Identify which cell holds the provided text, then report its (x, y) central coordinate. 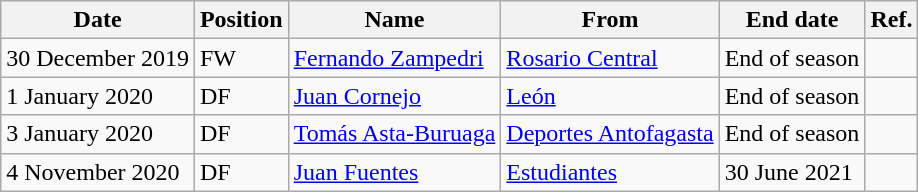
Rosario Central (610, 58)
Name (394, 20)
Juan Cornejo (394, 96)
Tomás Asta-Buruaga (394, 134)
From (610, 20)
León (610, 96)
Position (241, 20)
1 January 2020 (98, 96)
Deportes Antofagasta (610, 134)
4 November 2020 (98, 172)
FW (241, 58)
Juan Fuentes (394, 172)
30 December 2019 (98, 58)
30 June 2021 (792, 172)
Date (98, 20)
Ref. (892, 20)
End date (792, 20)
Fernando Zampedri (394, 58)
Estudiantes (610, 172)
3 January 2020 (98, 134)
